Detect which cell encompasses the target text, then output its (X, Y) center coordinate. 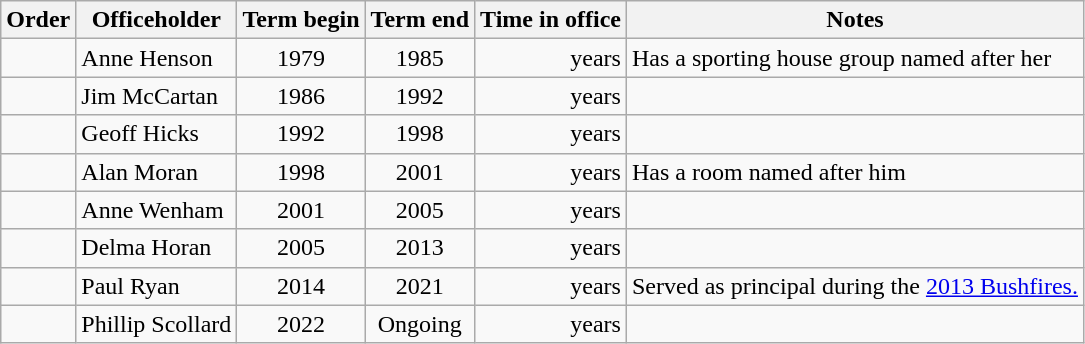
Phillip Scollard (156, 324)
Anne Wenham (156, 210)
Has a room named after him (854, 172)
2013 (420, 248)
Term end (420, 20)
1986 (301, 96)
Time in office (551, 20)
1979 (301, 58)
2021 (420, 286)
Has a sporting house group named after her (854, 58)
Jim McCartan (156, 96)
Ongoing (420, 324)
Order (38, 20)
Alan Moran (156, 172)
Term begin (301, 20)
Anne Henson (156, 58)
2014 (301, 286)
Notes (854, 20)
Paul Ryan (156, 286)
Served as principal during the 2013 Bushfires. (854, 286)
Delma Horan (156, 248)
Officeholder (156, 20)
2022 (301, 324)
1985 (420, 58)
Geoff Hicks (156, 134)
